Return (X, Y) of the center of cell containing provided text 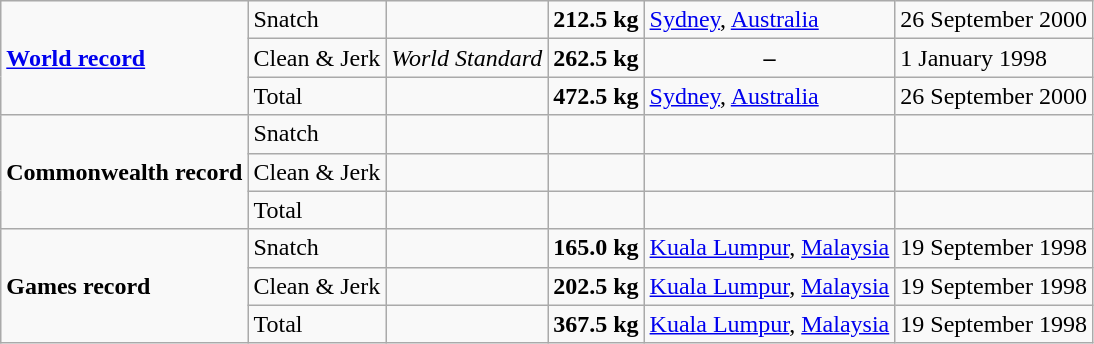
212.5 kg (596, 20)
1 January 1998 (994, 58)
367.5 kg (596, 324)
202.5 kg (596, 286)
Commonwealth record (124, 172)
262.5 kg (596, 58)
Games record (124, 286)
World record (124, 58)
472.5 kg (596, 96)
165.0 kg (596, 248)
– (770, 58)
World Standard (467, 58)
